For the text-containing cell, return its midpoint in [X, Y] coordinate format. 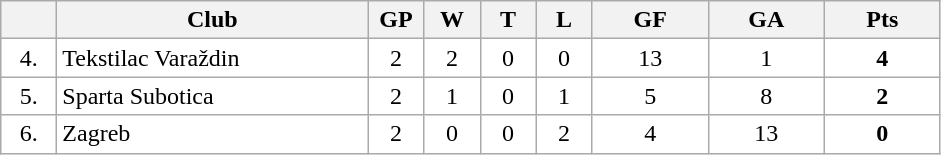
W [452, 20]
5. [29, 96]
L [564, 20]
Club [212, 20]
GA [766, 20]
Zagreb [212, 134]
T [508, 20]
4. [29, 58]
Tekstilac Varaždin [212, 58]
6. [29, 134]
Sparta Subotica [212, 96]
8 [766, 96]
5 [650, 96]
GP [396, 20]
GF [650, 20]
Pts [882, 20]
